Search for the cell housing the specified text and yield its [x, y] center coordinate. 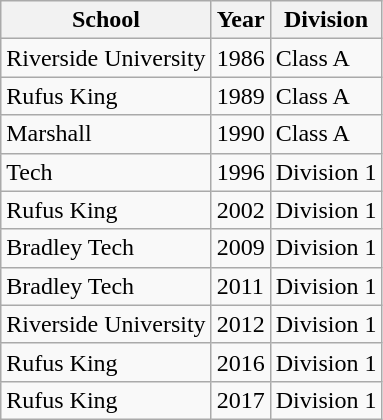
2016 [240, 362]
2017 [240, 400]
1996 [240, 172]
Tech [106, 172]
2011 [240, 286]
1989 [240, 96]
Year [240, 20]
2012 [240, 324]
School [106, 20]
Division [326, 20]
Marshall [106, 134]
2009 [240, 248]
1986 [240, 58]
1990 [240, 134]
2002 [240, 210]
